Provide the [X, Y] coordinate of the cell's center where the given text is located.  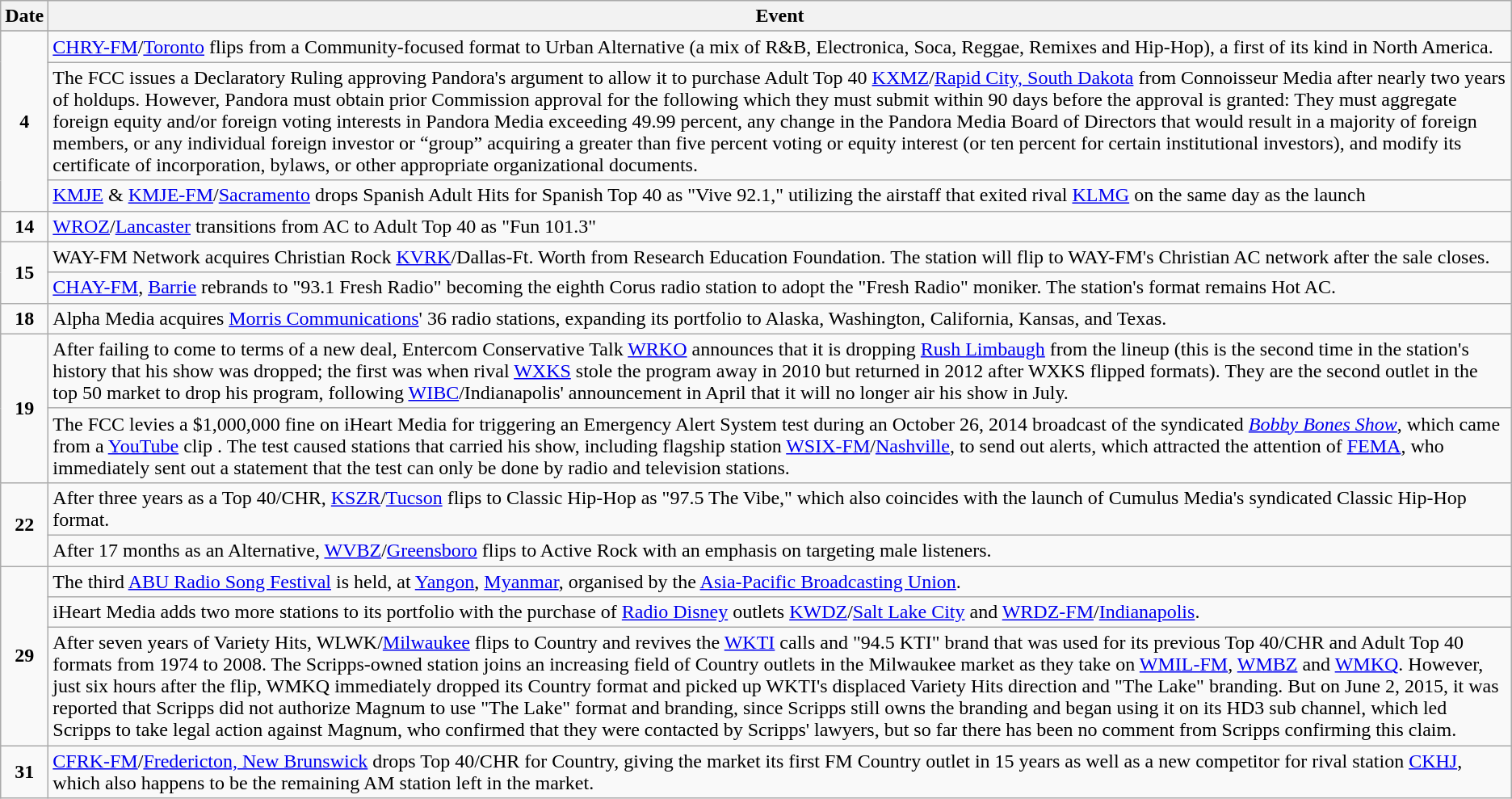
14 [24, 226]
WROZ/Lancaster transitions from AC to Adult Top 40 as "Fun 101.3" [780, 226]
Date [24, 16]
15 [24, 272]
4 [24, 121]
Event [780, 16]
The third ABU Radio Song Festival is held, at Yangon, Myanmar, organised by the Asia-Pacific Broadcasting Union. [780, 581]
After 17 months as an Alternative, WVBZ/Greensboro flips to Active Rock with an emphasis on targeting male listeners. [780, 550]
19 [24, 408]
18 [24, 318]
31 [24, 772]
22 [24, 524]
Alpha Media acquires Morris Communications' 36 radio stations, expanding its portfolio to Alaska, Washington, California, Kansas, and Texas. [780, 318]
iHeart Media adds two more stations to its portfolio with the purchase of Radio Disney outlets KWDZ/Salt Lake City and WRDZ-FM/Indianapolis. [780, 612]
29 [24, 655]
